Pinpoint the cell where the given text exists, returning its (x, y) midpoint coordinate. 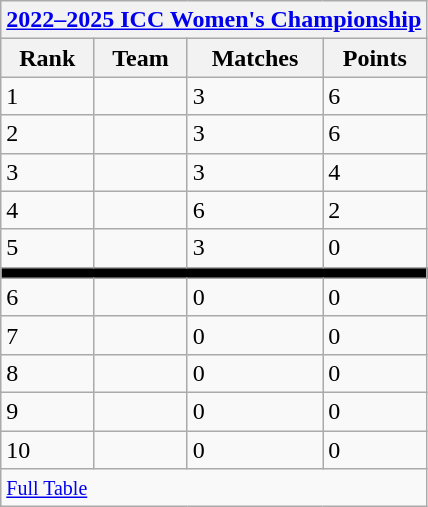
Matches (254, 58)
Team (141, 58)
Points (375, 58)
5 (48, 248)
8 (48, 373)
Full Table (214, 488)
7 (48, 335)
2022–2025 ICC Women's Championship (214, 20)
10 (48, 449)
Rank (48, 58)
9 (48, 411)
1 (48, 96)
